Search for the cell housing the specified text and yield its [X, Y] center coordinate. 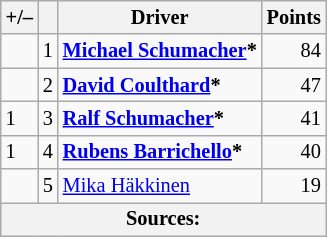
2 [48, 85]
41 [294, 118]
Michael Schumacher* [160, 51]
4 [48, 152]
Rubens Barrichello* [160, 152]
19 [294, 186]
40 [294, 152]
David Coulthard* [160, 85]
47 [294, 85]
3 [48, 118]
+/– [20, 17]
5 [48, 186]
84 [294, 51]
Driver [160, 17]
Sources: [164, 219]
Points [294, 17]
Mika Häkkinen [160, 186]
Ralf Schumacher* [160, 118]
